Extract the (X, Y) coordinate from the center of the cell holding the provided text.  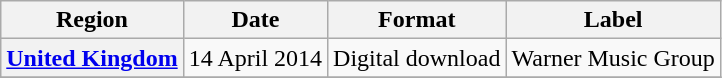
14 April 2014 (255, 58)
Date (255, 20)
Label (613, 20)
Warner Music Group (613, 58)
Format (417, 20)
Digital download (417, 58)
Region (92, 20)
United Kingdom (92, 58)
